Pinpoint the cell where the given text exists, returning its [X, Y] midpoint coordinate. 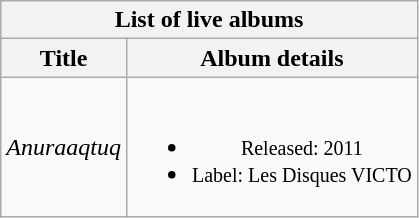
Title [64, 58]
Album details [272, 58]
Anuraaqtuq [64, 147]
Released: 2011Label: Les Disques VICTO [272, 147]
List of live albums [210, 20]
